Detect which cell encompasses the target text, then output its [X, Y] center coordinate. 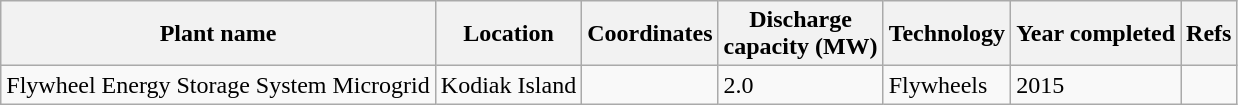
Refs [1209, 34]
Plant name [218, 34]
Flywheels [947, 85]
Dischargecapacity (MW) [800, 34]
2015 [1096, 85]
Kodiak Island [508, 85]
2.0 [800, 85]
Technology [947, 34]
Year completed [1096, 34]
Coordinates [650, 34]
Location [508, 34]
Flywheel Energy Storage System Microgrid [218, 85]
